Locate the cell with the specified text and output its (X, Y) center coordinate. 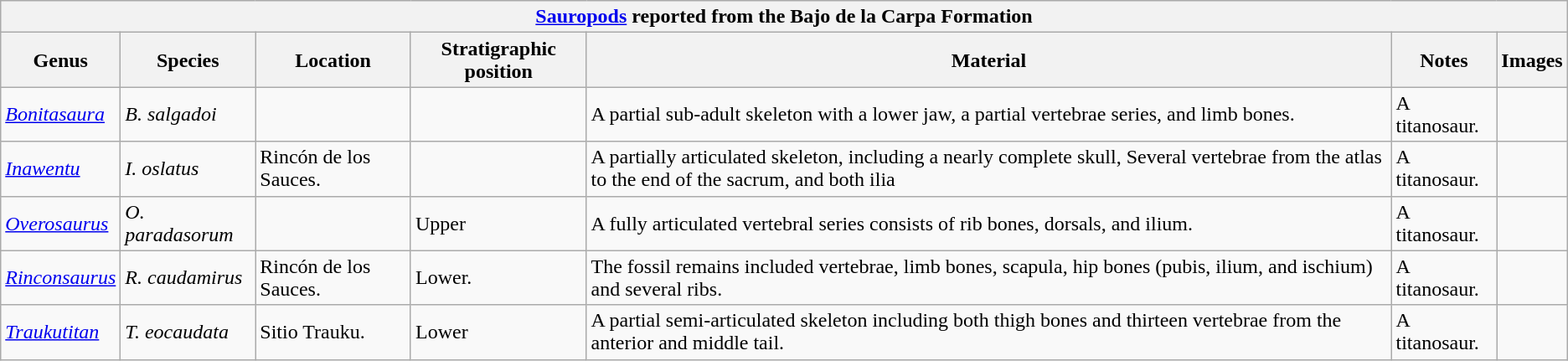
A partial sub-adult skeleton with a lower jaw, a partial vertebrae series, and limb bones. (988, 114)
R. caudamirus (188, 278)
B. salgadoi (188, 114)
Genus (60, 60)
Lower (498, 332)
Sitio Trauku. (333, 332)
Stratigraphic position (498, 60)
Location (333, 60)
The fossil remains included vertebrae, limb bones, scapula, hip bones (pubis, ilium, and ischium) and several ribs. (988, 278)
Inawentu (60, 169)
Bonitasaura (60, 114)
Notes (1444, 60)
I. oslatus (188, 169)
A partially articulated skeleton, including a nearly complete skull, Several vertebrae from the atlas to the end of the sacrum, and both ilia (988, 169)
Lower. (498, 278)
O. paradasorum (188, 223)
T. eocaudata (188, 332)
Species (188, 60)
Material (988, 60)
Upper (498, 223)
Sauropods reported from the Bajo de la Carpa Formation (784, 17)
Traukutitan (60, 332)
Images (1532, 60)
A partial semi-articulated skeleton including both thigh bones and thirteen vertebrae from the anterior and middle tail. (988, 332)
A fully articulated vertebral series consists of rib bones, dorsals, and ilium. (988, 223)
Overosaurus (60, 223)
Rinconsaurus (60, 278)
